Return (X, Y) of the center of cell containing provided text 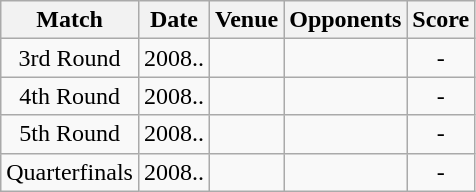
4th Round (70, 96)
Venue (246, 20)
Opponents (346, 20)
Date (174, 20)
3rd Round (70, 58)
Score (441, 20)
Match (70, 20)
Quarterfinals (70, 172)
5th Round (70, 134)
